Provide the (x, y) coordinate of the cell's center where the given text is located.  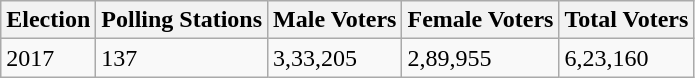
Female Voters (480, 20)
Total Voters (626, 20)
2017 (48, 58)
Election (48, 20)
137 (182, 58)
2,89,955 (480, 58)
6,23,160 (626, 58)
3,33,205 (335, 58)
Male Voters (335, 20)
Polling Stations (182, 20)
